Determine the [X, Y] coordinate at the center of the cell enclosing the given text.  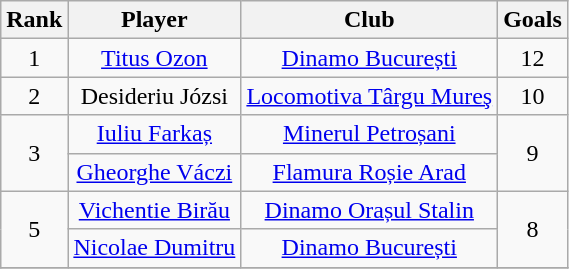
Gheorghe Váczi [154, 172]
8 [533, 229]
Titus Ozon [154, 58]
Goals [533, 20]
Nicolae Dumitru [154, 248]
2 [34, 96]
Club [370, 20]
Flamura Roșie Arad [370, 172]
Player [154, 20]
Locomotiva Târgu Mureş [370, 96]
Rank [34, 20]
10 [533, 96]
Desideriu Józsi [154, 96]
1 [34, 58]
5 [34, 229]
Iuliu Farkaș [154, 134]
Dinamo Orașul Stalin [370, 210]
Minerul Petroșani [370, 134]
12 [533, 58]
Vichentie Birău [154, 210]
3 [34, 153]
9 [533, 153]
